Output the [X, Y] coordinate of the center of the cell containing the given text.  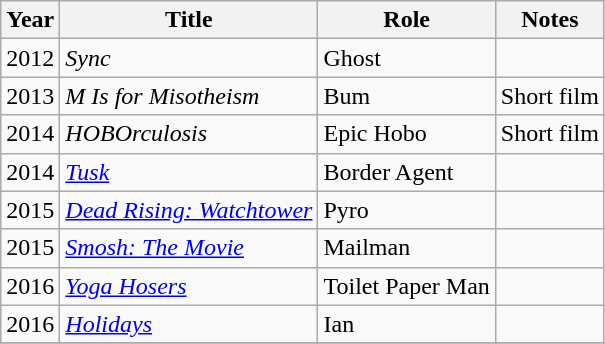
Epic Hobo [406, 134]
Ian [406, 324]
Holidays [189, 324]
Pyro [406, 210]
M Is for Misotheism [189, 96]
Role [406, 20]
Notes [550, 20]
Year [30, 20]
Mailman [406, 248]
Sync [189, 58]
Tusk [189, 172]
Yoga Hosers [189, 286]
Title [189, 20]
Bum [406, 96]
Dead Rising: Watchtower [189, 210]
2012 [30, 58]
Smosh: The Movie [189, 248]
Toilet Paper Man [406, 286]
Ghost [406, 58]
2013 [30, 96]
HOBOrculosis [189, 134]
Border Agent [406, 172]
